From the cell containing the given text, extract its center point as (X, Y) coordinate. 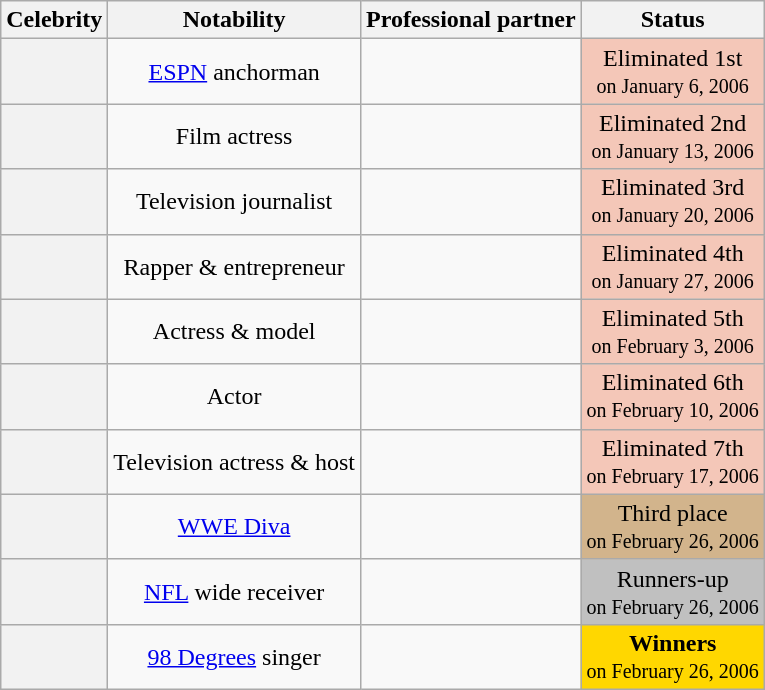
Eliminated 6thon February 10, 2006 (672, 396)
Eliminated 4thon January 27, 2006 (672, 266)
Actor (234, 396)
Runners-upon February 26, 2006 (672, 592)
Winnerson February 26, 2006 (672, 656)
Professional partner (470, 20)
Status (672, 20)
Actress & model (234, 332)
Rapper & entrepreneur (234, 266)
Eliminated 3rdon January 20, 2006 (672, 202)
Television journalist (234, 202)
Eliminated 7thon February 17, 2006 (672, 462)
Eliminated 1ston January 6, 2006 (672, 72)
Eliminated 2ndon January 13, 2006 (672, 136)
Celebrity (54, 20)
98 Degrees singer (234, 656)
Television actress & host (234, 462)
Third placeon February 26, 2006 (672, 526)
NFL wide receiver (234, 592)
Eliminated 5thon February 3, 2006 (672, 332)
Notability (234, 20)
ESPN anchorman (234, 72)
Film actress (234, 136)
WWE Diva (234, 526)
